Search for the cell housing the specified text and yield its (X, Y) center coordinate. 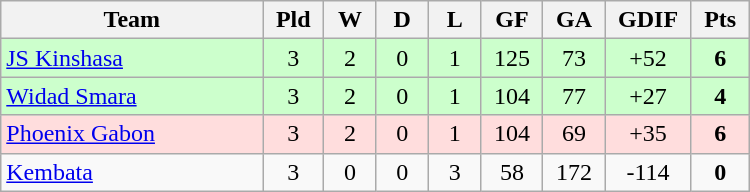
125 (512, 58)
GF (512, 20)
4 (720, 96)
Kembata (132, 172)
73 (574, 58)
Pld (294, 20)
Team (132, 20)
D (402, 20)
+35 (648, 134)
69 (574, 134)
Pts (720, 20)
77 (574, 96)
+52 (648, 58)
-114 (648, 172)
L (454, 20)
GA (574, 20)
Widad Smara (132, 96)
GDIF (648, 20)
172 (574, 172)
W (350, 20)
Phoenix Gabon (132, 134)
58 (512, 172)
JS Kinshasa (132, 58)
+27 (648, 96)
